Output the [x, y] coordinate of the center of the cell containing the given text.  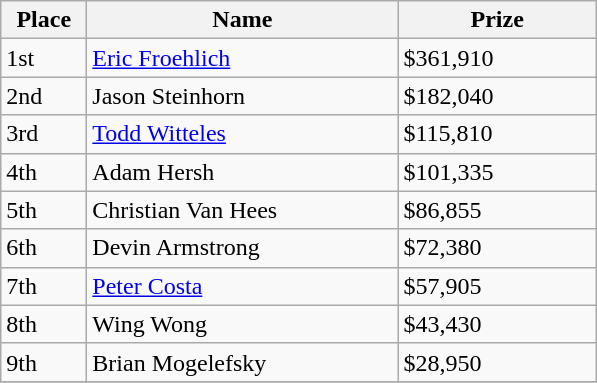
Brian Mogelefsky [242, 362]
Todd Witteles [242, 134]
Adam Hersh [242, 172]
Place [44, 20]
$43,430 [498, 324]
6th [44, 248]
Prize [498, 20]
5th [44, 210]
1st [44, 58]
Name [242, 20]
8th [44, 324]
3rd [44, 134]
$115,810 [498, 134]
9th [44, 362]
$28,950 [498, 362]
$86,855 [498, 210]
$101,335 [498, 172]
$57,905 [498, 286]
$72,380 [498, 248]
Peter Costa [242, 286]
$182,040 [498, 96]
Christian Van Hees [242, 210]
4th [44, 172]
Devin Armstrong [242, 248]
$361,910 [498, 58]
Eric Froehlich [242, 58]
Jason Steinhorn [242, 96]
2nd [44, 96]
Wing Wong [242, 324]
7th [44, 286]
